Scan for the cell matching the given text and deliver its [X, Y] coordinate at center. 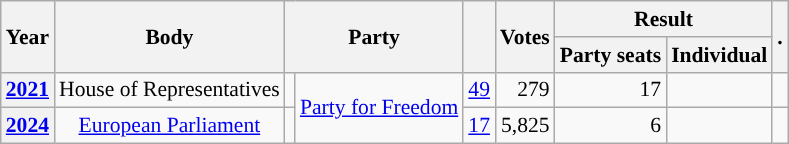
2024 [28, 126]
Party [374, 36]
. [780, 36]
Body [170, 36]
2021 [28, 90]
Votes [525, 36]
Year [28, 36]
Individual [719, 55]
6 [610, 126]
5,825 [525, 126]
House of Representatives [170, 90]
49 [479, 90]
Party for Freedom [379, 108]
European Parliament [170, 126]
Party seats [610, 55]
279 [525, 90]
Result [664, 19]
